Detect which cell encompasses the target text, then output its [x, y] center coordinate. 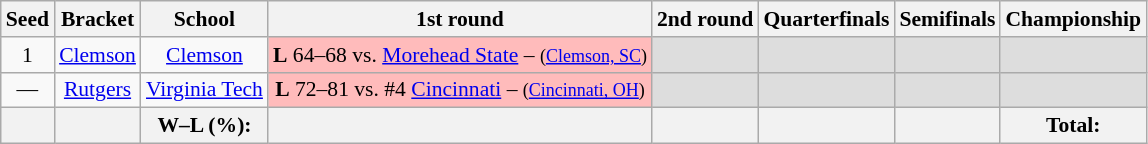
Bracket [98, 19]
Virginia Tech [204, 90]
L 72–81 vs. #4 Cincinnati – (Cincinnati, OH) [460, 90]
W–L (%): [204, 126]
Total: [1073, 126]
L 64–68 vs. Morehead State – (Clemson, SC) [460, 55]
Seed [28, 19]
Quarterfinals [826, 19]
— [28, 90]
1st round [460, 19]
Rutgers [98, 90]
School [204, 19]
Championship [1073, 19]
2nd round [705, 19]
Semifinals [947, 19]
1 [28, 55]
